From the cell containing the given text, extract its center point as (x, y) coordinate. 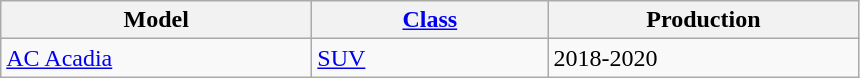
Model (156, 20)
Class (430, 20)
SUV (430, 58)
AC Acadia (156, 58)
Production (704, 20)
2018-2020 (704, 58)
